For the text-containing cell, return its midpoint in [X, Y] coordinate format. 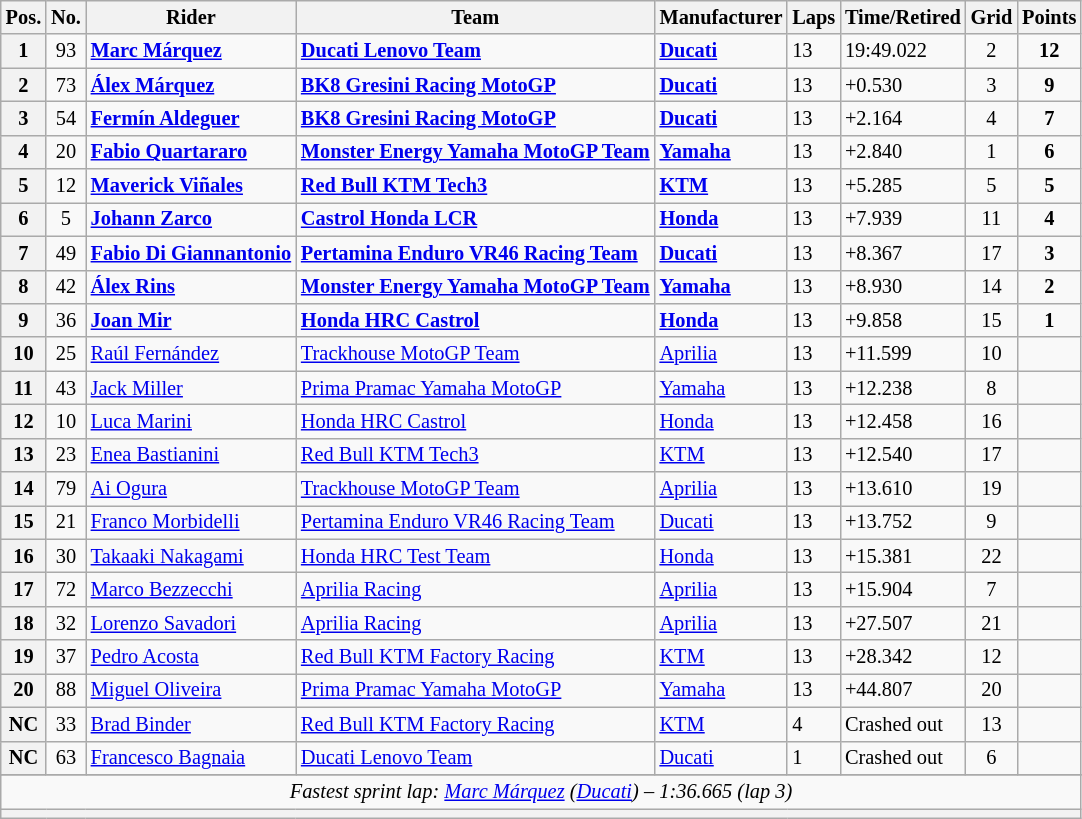
+11.599 [903, 354]
Laps [814, 17]
Miguel Oliveira [191, 690]
+12.540 [903, 455]
+8.930 [903, 287]
Jack Miller [191, 388]
37 [66, 657]
25 [66, 354]
72 [66, 589]
+0.530 [903, 85]
+2.164 [903, 118]
19:49.022 [903, 51]
Marco Bezzecchi [191, 589]
Luca Marini [191, 421]
+2.840 [903, 152]
Francesco Bagnaia [191, 758]
73 [66, 85]
Enea Bastianini [191, 455]
30 [66, 556]
23 [66, 455]
18 [24, 623]
+8.367 [903, 253]
32 [66, 623]
Fabio Di Giannantonio [191, 253]
33 [66, 724]
Fastest sprint lap: Marc Márquez (Ducati) – 1:36.665 (lap 3) [542, 791]
+28.342 [903, 657]
Rider [191, 17]
+13.610 [903, 489]
Joan Mir [191, 320]
88 [66, 690]
Fermín Aldeguer [191, 118]
Honda HRC Test Team [476, 556]
+5.285 [903, 186]
No. [66, 17]
Pedro Acosta [191, 657]
Grid [992, 17]
63 [66, 758]
+9.858 [903, 320]
+15.904 [903, 589]
Team [476, 17]
22 [992, 556]
+12.458 [903, 421]
54 [66, 118]
+15.381 [903, 556]
Álex Rins [191, 287]
+7.939 [903, 219]
Marc Márquez [191, 51]
Pos. [24, 17]
Castrol Honda LCR [476, 219]
93 [66, 51]
Maverick Viñales [191, 186]
+12.238 [903, 388]
+44.807 [903, 690]
Franco Morbidelli [191, 522]
+27.507 [903, 623]
Raúl Fernández [191, 354]
Manufacturer [722, 17]
42 [66, 287]
Álex Márquez [191, 85]
Johann Zarco [191, 219]
Brad Binder [191, 724]
Fabio Quartararo [191, 152]
79 [66, 489]
Lorenzo Savadori [191, 623]
Points [1049, 17]
Takaaki Nakagami [191, 556]
+13.752 [903, 522]
Ai Ogura [191, 489]
Time/Retired [903, 17]
49 [66, 253]
43 [66, 388]
36 [66, 320]
